Return the [x, y] coordinate for the center point of the cell that contains the specified text.  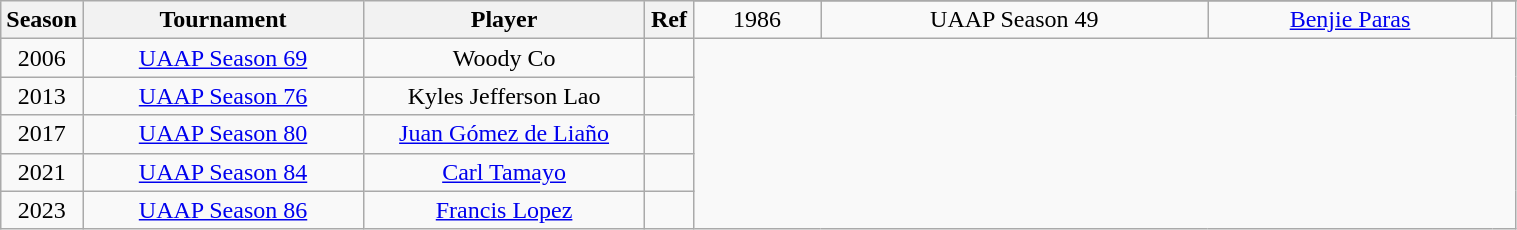
UAAP Season 80 [222, 134]
2021 [42, 172]
UAAP Season 76 [222, 96]
Ref [670, 20]
UAAP Season 49 [1014, 20]
1986 [756, 20]
Tournament [222, 20]
Woody Co [504, 58]
UAAP Season 69 [222, 58]
2023 [42, 210]
UAAP Season 86 [222, 210]
UAAP Season 84 [222, 172]
Season [42, 20]
Kyles Jefferson Lao [504, 96]
2013 [42, 96]
Carl Tamayo [504, 172]
Benjie Paras [1350, 20]
Francis Lopez [504, 210]
2006 [42, 58]
Player [504, 20]
2017 [42, 134]
Juan Gómez de Liaño [504, 134]
